From the cell containing the given text, extract its center point as [x, y] coordinate. 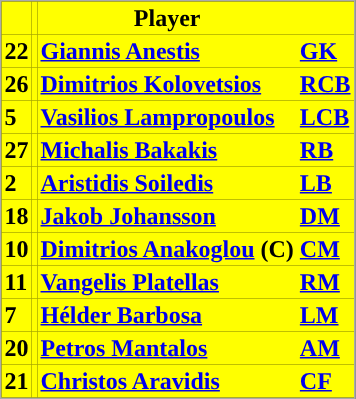
11 [17, 282]
LB [326, 182]
22 [17, 50]
Player [168, 18]
20 [17, 348]
GK [326, 50]
26 [17, 84]
Dimitrios Kolovetsios [168, 84]
7 [17, 314]
18 [17, 216]
Vasilios Lampropoulos [168, 116]
10 [17, 248]
Vangelis Platellas [168, 282]
LCB [326, 116]
Giannis Anestis [168, 50]
CM [326, 248]
Jakob Johansson [168, 216]
LM [326, 314]
21 [17, 380]
RM [326, 282]
DM [326, 216]
2 [17, 182]
Aristidis Soiledis [168, 182]
Christos Aravidis [168, 380]
CF [326, 380]
AM [326, 348]
Hélder Barbosa [168, 314]
Petros Mantalos [168, 348]
27 [17, 150]
Dimitrios Anakoglou (C) [168, 248]
RCB [326, 84]
Michalis Bakakis [168, 150]
RB [326, 150]
5 [17, 116]
